Determine the (X, Y) coordinate at the center of the cell enclosing the given text.  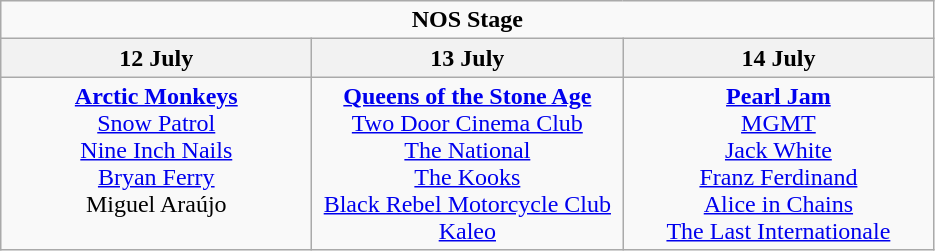
Pearl JamMGMTJack WhiteFranz FerdinandAlice in ChainsThe Last Internationale (778, 164)
NOS Stage (468, 20)
14 July (778, 58)
12 July (156, 58)
Arctic MonkeysSnow PatrolNine Inch NailsBryan FerryMiguel Araújo (156, 164)
Queens of the Stone AgeTwo Door Cinema ClubThe NationalThe KooksBlack Rebel Motorcycle ClubKaleo (468, 164)
13 July (468, 58)
